From the cell containing the given text, extract its center point as [x, y] coordinate. 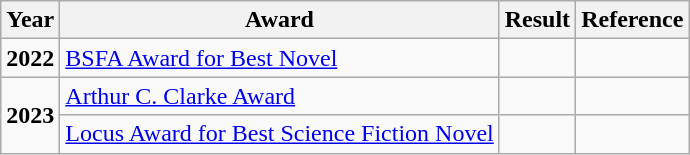
Year [30, 20]
2023 [30, 115]
2022 [30, 58]
Arthur C. Clarke Award [280, 96]
BSFA Award for Best Novel [280, 58]
Locus Award for Best Science Fiction Novel [280, 134]
Reference [632, 20]
Result [537, 20]
Award [280, 20]
